For the text-containing cell, return its midpoint in (X, Y) coordinate format. 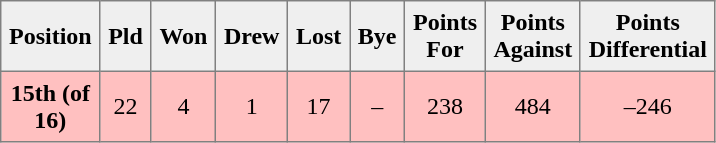
Points Against (532, 36)
Drew (252, 36)
Won (184, 36)
–246 (648, 106)
Pld (126, 36)
Points Differential (648, 36)
Points For (446, 36)
484 (532, 106)
1 (252, 106)
15th (of 16) (50, 106)
17 (319, 106)
238 (446, 106)
22 (126, 106)
Lost (319, 36)
– (378, 106)
Bye (378, 36)
4 (184, 106)
Position (50, 36)
